Identify which cell holds the provided text, then report its [x, y] central coordinate. 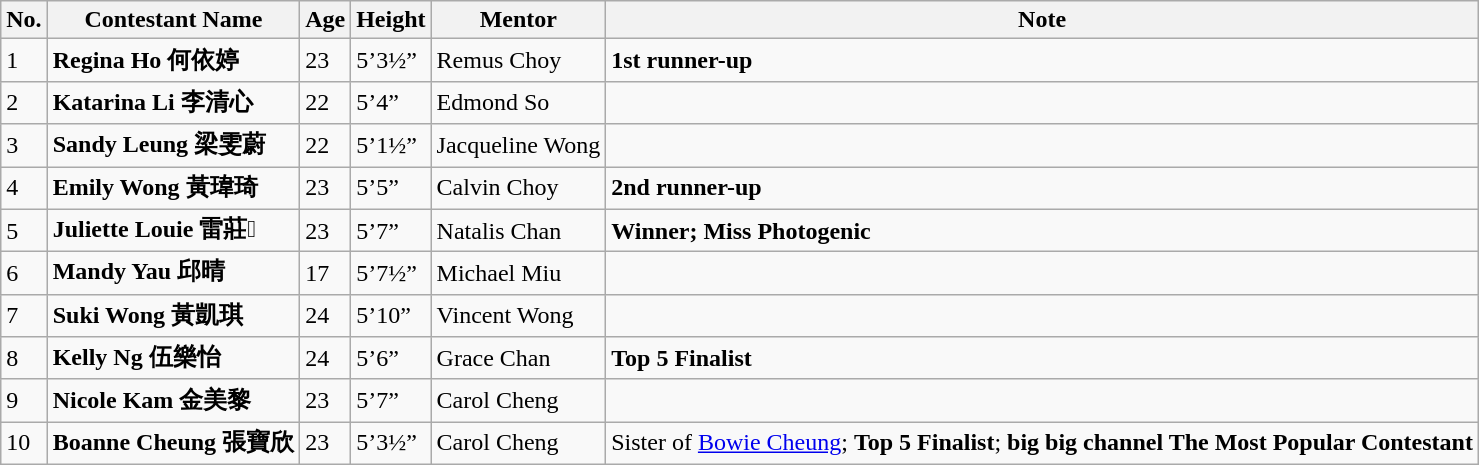
Emily Wong 黃瑋琦 [173, 188]
5’4” [391, 102]
Age [326, 20]
Vincent Wong [518, 316]
Juliette Louie 雷莊𠒇 [173, 230]
Height [391, 20]
1 [24, 60]
Grace Chan [518, 358]
Sister of Bowie Cheung; Top 5 Finalist; big big channel The Most Popular Contestant [1042, 444]
Regina Ho 何依婷 [173, 60]
Top 5 Finalist [1042, 358]
7 [24, 316]
1st runner-up [1042, 60]
10 [24, 444]
Nicole Kam 金美黎 [173, 400]
8 [24, 358]
Natalis Chan [518, 230]
4 [24, 188]
2nd runner-up [1042, 188]
Sandy Leung 梁雯蔚 [173, 146]
2 [24, 102]
Contestant Name [173, 20]
Winner; Miss Photogenic [1042, 230]
5’6” [391, 358]
Michael Miu [518, 274]
No. [24, 20]
3 [24, 146]
Calvin Choy [518, 188]
5’7½” [391, 274]
5’1½” [391, 146]
17 [326, 274]
5’5” [391, 188]
Note [1042, 20]
Mandy Yau 邱晴 [173, 274]
Jacqueline Wong [518, 146]
9 [24, 400]
Edmond So [518, 102]
Kelly Ng 伍樂怡 [173, 358]
Suki Wong 黃凱琪 [173, 316]
Katarina Li 李清心 [173, 102]
Remus Choy [518, 60]
5’10” [391, 316]
5 [24, 230]
Boanne Cheung 張寶欣 [173, 444]
Mentor [518, 20]
6 [24, 274]
